Identify which cell holds the provided text, then report its [X, Y] central coordinate. 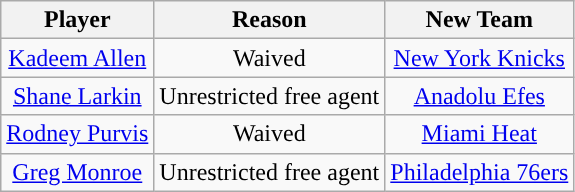
Shane Larkin [78, 96]
Player [78, 20]
Philadelphia 76ers [480, 172]
New Team [480, 20]
Miami Heat [480, 134]
New York Knicks [480, 58]
Anadolu Efes [480, 96]
Greg Monroe [78, 172]
Kadeem Allen [78, 58]
Reason [270, 20]
Rodney Purvis [78, 134]
